Determine the (X, Y) coordinate at the center of the cell enclosing the given text.  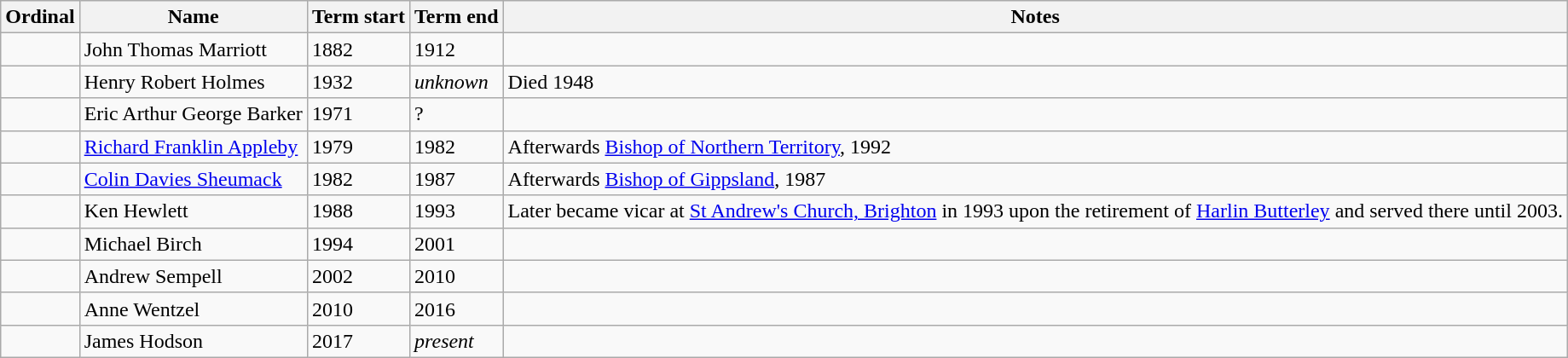
? (456, 114)
1932 (358, 82)
Ken Hewlett (193, 211)
1971 (358, 114)
Term start (358, 17)
2017 (358, 341)
Henry Robert Holmes (193, 82)
1993 (456, 211)
Died 1948 (1035, 82)
Eric Arthur George Barker (193, 114)
1988 (358, 211)
1987 (456, 179)
Andrew Sempell (193, 276)
present (456, 341)
Richard Franklin Appleby (193, 147)
2002 (358, 276)
John Thomas Marriott (193, 49)
2001 (456, 244)
1979 (358, 147)
Colin Davies Sheumack (193, 179)
James Hodson (193, 341)
2016 (456, 309)
Afterwards Bishop of Northern Territory, 1992 (1035, 147)
Afterwards Bishop of Gippsland, 1987 (1035, 179)
Name (193, 17)
Notes (1035, 17)
Ordinal (40, 17)
unknown (456, 82)
Later became vicar at St Andrew's Church, Brighton in 1993 upon the retirement of Harlin Butterley and served there until 2003. (1035, 211)
Anne Wentzel (193, 309)
1912 (456, 49)
1882 (358, 49)
Michael Birch (193, 244)
1994 (358, 244)
Term end (456, 17)
